Capture the cell that displays the provided text and extract its (x, y) central coordinate. 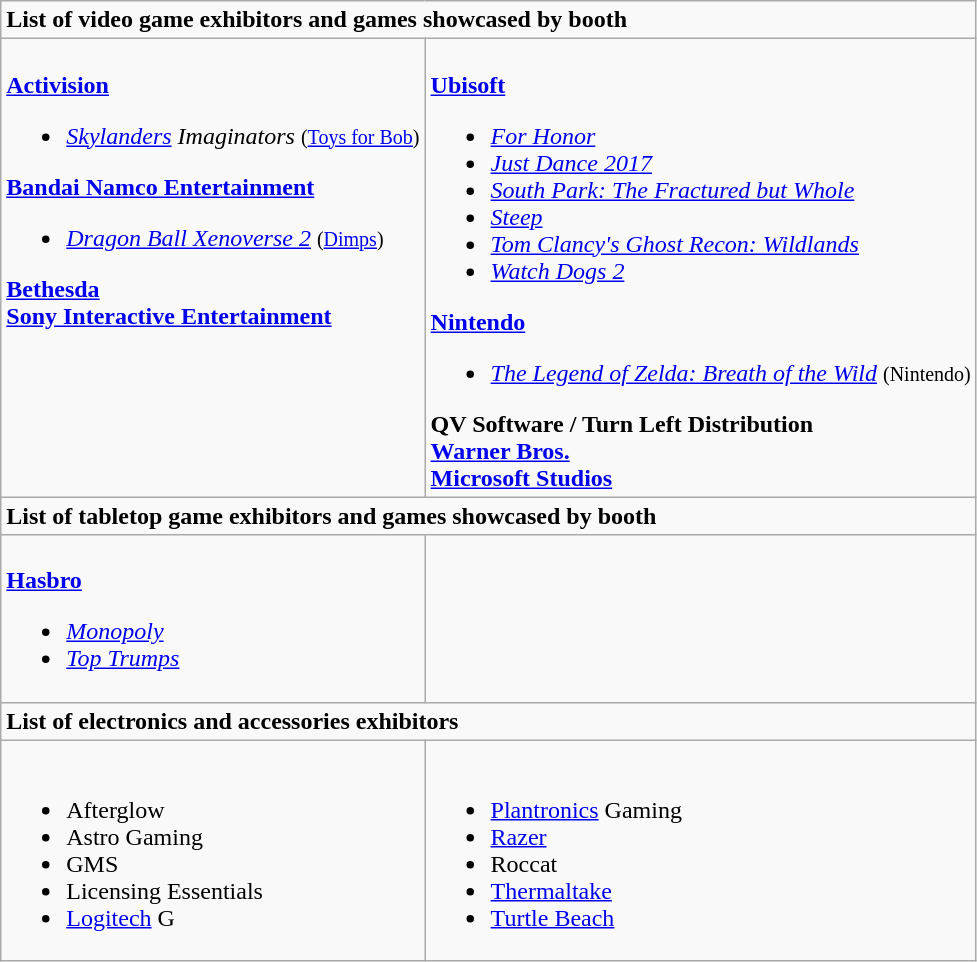
List of tabletop game exhibitors and games showcased by booth (489, 516)
Plantronics GamingRazerRoccatThermaltakeTurtle Beach (700, 850)
HasbroMonopolyTop Trumps (213, 618)
ActivisionSkylanders Imaginators (Toys for Bob)Bandai Namco EntertainmentDragon Ball Xenoverse 2 (Dimps)BethesdaSony Interactive Entertainment (213, 268)
List of electronics and accessories exhibitors (489, 721)
AfterglowAstro GamingGMSLicensing EssentialsLogitech G (213, 850)
List of video game exhibitors and games showcased by booth (489, 20)
